Scan for the cell matching the given text and deliver its [X, Y] coordinate at center. 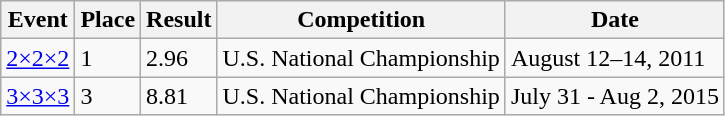
August 12–14, 2011 [614, 58]
Date [614, 20]
2×2×2 [38, 58]
2.96 [179, 58]
Event [38, 20]
8.81 [179, 96]
3 [108, 96]
3×3×3 [38, 96]
Place [108, 20]
July 31 - Aug 2, 2015 [614, 96]
1 [108, 58]
Result [179, 20]
Competition [361, 20]
